Output the [X, Y] coordinate of the center of the cell containing the given text.  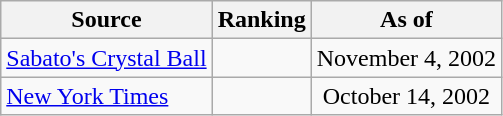
November 4, 2002 [406, 58]
Sabato's Crystal Ball [106, 58]
Source [106, 20]
October 14, 2002 [406, 96]
Ranking [262, 20]
New York Times [106, 96]
As of [406, 20]
